Find where the given text appears and provide that cell's center as [X, Y] coordinate. 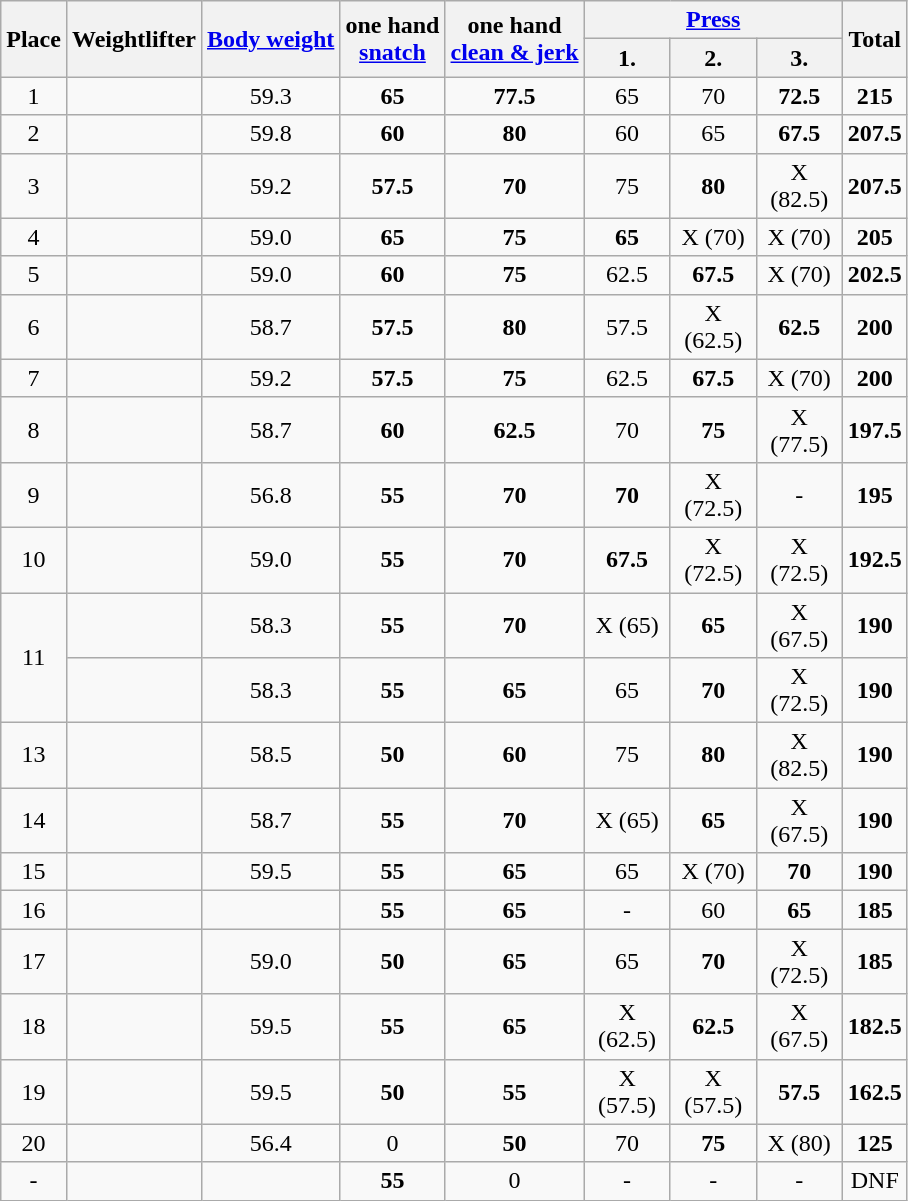
59.3 [270, 96]
59.8 [270, 134]
7 [34, 378]
9 [34, 494]
72.5 [799, 96]
205 [874, 237]
197.5 [874, 430]
2. [713, 58]
5 [34, 275]
3. [799, 58]
Total [874, 39]
19 [34, 1092]
X (80) [799, 1143]
DNF [874, 1181]
Place [34, 39]
17 [34, 962]
8 [34, 430]
192.5 [874, 560]
202.5 [874, 275]
215 [874, 96]
18 [34, 1026]
1 [34, 96]
6 [34, 326]
4 [34, 237]
162.5 [874, 1092]
Weightlifter [134, 39]
77.5 [514, 96]
16 [34, 910]
56.8 [270, 494]
Body weight [270, 39]
10 [34, 560]
2 [34, 134]
58.5 [270, 756]
14 [34, 820]
20 [34, 1143]
Press [713, 20]
125 [874, 1143]
3 [34, 186]
X (77.5) [799, 430]
11 [34, 657]
13 [34, 756]
1. [627, 58]
15 [34, 872]
182.5 [874, 1026]
195 [874, 494]
56.4 [270, 1143]
one handsnatch [392, 39]
one handclean & jerk [514, 39]
